Search for the cell housing the specified text and yield its [X, Y] center coordinate. 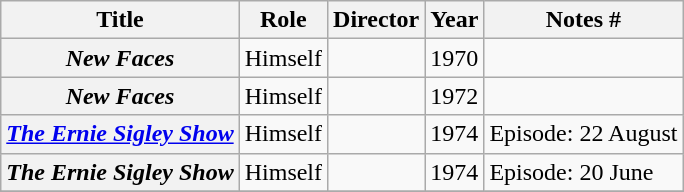
Title [120, 20]
Episode: 22 August [584, 134]
1970 [454, 58]
Episode: 20 June [584, 172]
Director [376, 20]
Year [454, 20]
1972 [454, 96]
Notes # [584, 20]
Role [283, 20]
